Return the [X, Y] coordinate for the center point of the cell that contains the specified text.  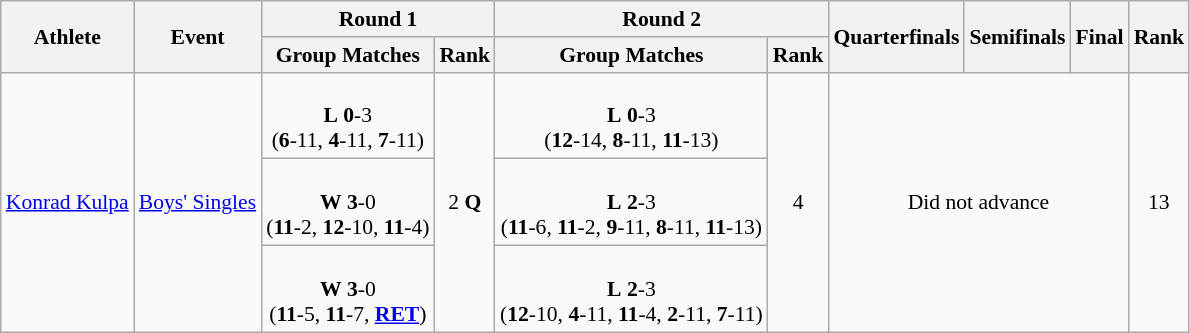
13 [1160, 202]
Did not advance [978, 202]
Round 2 [662, 19]
L 2-3 (12-10, 4-11, 11-4, 2-11, 7-11) [632, 290]
L 2-3 (11-6, 11-2, 9-11, 8-11, 11-13) [632, 202]
4 [798, 202]
Quarterfinals [896, 36]
W 3-0 (11-5, 11-7, RET) [348, 290]
L 0-3 (6-11, 4-11, 7-11) [348, 116]
Athlete [68, 36]
Final [1099, 36]
Event [198, 36]
Semifinals [1017, 36]
Konrad Kulpa [68, 202]
Boys' Singles [198, 202]
L 0-3 (12-14, 8-11, 11-13) [632, 116]
2 Q [464, 202]
W 3-0 (11-2, 12-10, 11-4) [348, 202]
Round 1 [378, 19]
